Capture the cell that displays the provided text and extract its (x, y) central coordinate. 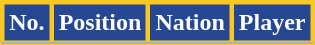
Position (100, 22)
Player (272, 22)
Nation (190, 22)
No. (26, 22)
